Output the [X, Y] coordinate of the center of the cell containing the given text.  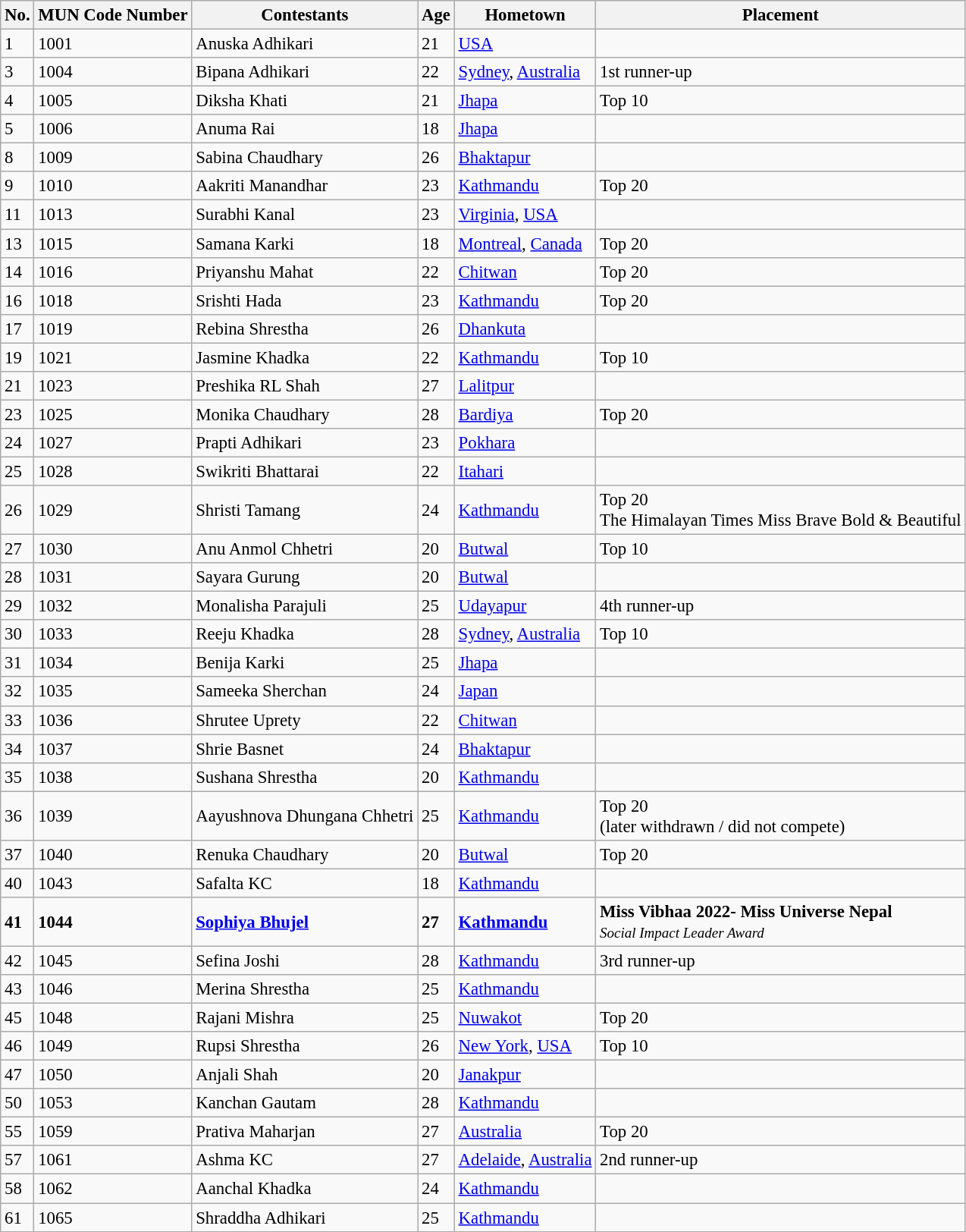
9 [17, 186]
37 [17, 855]
8 [17, 158]
47 [17, 1075]
Placement [781, 15]
Ashma KC [305, 1160]
Shraddha Adhikari [305, 1218]
1039 [113, 816]
1043 [113, 883]
41 [17, 922]
No. [17, 15]
Swikriti Bhattarai [305, 471]
19 [17, 357]
Itahari [525, 471]
Anuma Rai [305, 129]
Top 20(later withdrawn / did not compete) [781, 816]
1004 [113, 72]
Anuska Adhikari [305, 44]
29 [17, 606]
1061 [113, 1160]
Sabina Chaudhary [305, 158]
1033 [113, 634]
34 [17, 749]
Lalitpur [525, 386]
Reeju Khadka [305, 634]
Monika Chaudhary [305, 414]
1062 [113, 1189]
Aakriti Manandhar [305, 186]
Surabhi Kanal [305, 215]
Japan [525, 692]
1001 [113, 44]
Sefina Joshi [305, 960]
17 [17, 328]
11 [17, 215]
42 [17, 960]
1025 [113, 414]
Shrie Basnet [305, 749]
33 [17, 720]
MUN Code Number [113, 15]
1053 [113, 1103]
1065 [113, 1218]
Merina Shrestha [305, 989]
1049 [113, 1046]
13 [17, 244]
Virginia, USA [525, 215]
Bipana Adhikari [305, 72]
Jasmine Khadka [305, 357]
58 [17, 1189]
1031 [113, 577]
USA [525, 44]
New York, USA [525, 1046]
Udayapur [525, 606]
32 [17, 692]
5 [17, 129]
Safalta KC [305, 883]
Monalisha Parajuli [305, 606]
1027 [113, 443]
Prativa Maharjan [305, 1132]
1006 [113, 129]
2nd runner-up [781, 1160]
1 [17, 44]
1044 [113, 922]
Montreal, Canada [525, 244]
45 [17, 1018]
1040 [113, 855]
Samana Karki [305, 244]
Preshika RL Shah [305, 386]
Adelaide, Australia [525, 1160]
4 [17, 101]
1038 [113, 777]
31 [17, 663]
1030 [113, 549]
Sushana Shrestha [305, 777]
Bardiya [525, 414]
1050 [113, 1075]
Contestants [305, 15]
Shristi Tamang [305, 510]
Nuwakot [525, 1018]
Sayara Gurung [305, 577]
1028 [113, 471]
1016 [113, 272]
50 [17, 1103]
Kanchan Gautam [305, 1103]
Top 20 The Himalayan Times Miss Brave Bold & Beautiful [781, 510]
Hometown [525, 15]
Rupsi Shrestha [305, 1046]
30 [17, 634]
1036 [113, 720]
35 [17, 777]
1018 [113, 300]
Renuka Chaudhary [305, 855]
Australia [525, 1132]
1005 [113, 101]
Diksha Khati [305, 101]
61 [17, 1218]
14 [17, 272]
16 [17, 300]
Priyanshu Mahat [305, 272]
1029 [113, 510]
Janakpur [525, 1075]
1059 [113, 1132]
1045 [113, 960]
1021 [113, 357]
Anjali Shah [305, 1075]
36 [17, 816]
Shrutee Uprety [305, 720]
Age [437, 15]
Rajani Mishra [305, 1018]
1009 [113, 158]
Sophiya Bhujel [305, 922]
Aanchal Khadka [305, 1189]
Aayushnova Dhungana Chhetri [305, 816]
1019 [113, 328]
Benija Karki [305, 663]
3rd runner-up [781, 960]
4th runner-up [781, 606]
43 [17, 989]
1015 [113, 244]
Miss Vibhaa 2022- Miss Universe Nepal Social Impact Leader Award [781, 922]
1035 [113, 692]
Anu Anmol Chhetri [305, 549]
Pokhara [525, 443]
Dhankuta [525, 328]
40 [17, 883]
Sameeka Sherchan [305, 692]
1034 [113, 663]
Rebina Shrestha [305, 328]
55 [17, 1132]
Srishti Hada [305, 300]
1048 [113, 1018]
1032 [113, 606]
1023 [113, 386]
1010 [113, 186]
46 [17, 1046]
3 [17, 72]
Prapti Adhikari [305, 443]
57 [17, 1160]
1st runner-up [781, 72]
1013 [113, 215]
1037 [113, 749]
1046 [113, 989]
